From the cell containing the given text, extract its center point as [X, Y] coordinate. 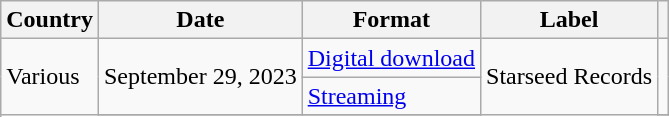
Format [391, 20]
Streaming [391, 96]
Starseed Records [570, 77]
September 29, 2023 [200, 77]
Date [200, 20]
Label [570, 20]
Digital download [391, 58]
Country [50, 20]
Various [50, 77]
